Locate the cell with the specified text and output its (X, Y) center coordinate. 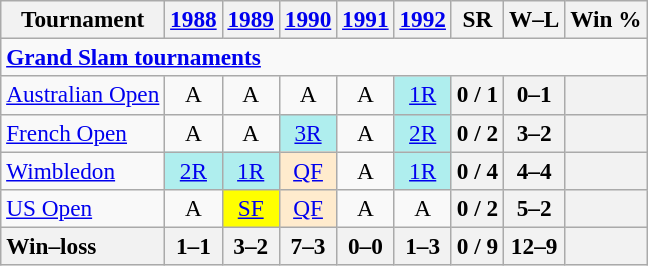
4–4 (534, 170)
0 / 4 (477, 170)
SR (477, 19)
Win–loss (83, 246)
Australian Open (83, 95)
0 / 9 (477, 246)
1988 (194, 19)
3R (308, 133)
0–0 (366, 246)
US Open (83, 208)
Wimbledon (83, 170)
1–1 (194, 246)
0–1 (534, 95)
Grand Slam tournaments (324, 57)
1991 (366, 19)
0 / 1 (477, 95)
1–3 (422, 246)
French Open (83, 133)
7–3 (308, 246)
SF (250, 208)
12–9 (534, 246)
5–2 (534, 208)
1989 (250, 19)
1992 (422, 19)
1990 (308, 19)
Tournament (83, 19)
W–L (534, 19)
Win % (606, 19)
